Return the [X, Y] coordinate for the center point of the cell that contains the specified text.  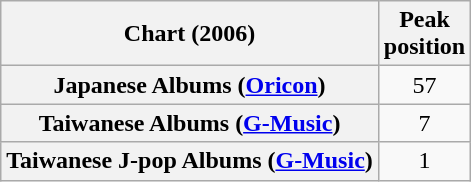
Taiwanese J-pop Albums (G-Music) [190, 161]
Taiwanese Albums (G-Music) [190, 123]
57 [424, 85]
Chart (2006) [190, 34]
1 [424, 161]
Peakposition [424, 34]
7 [424, 123]
Japanese Albums (Oricon) [190, 85]
